Extract the (X, Y) coordinate from the center of the cell holding the provided text.  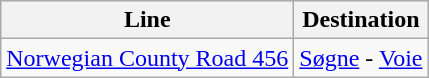
Søgne - Voie (361, 58)
Line (148, 20)
Norwegian County Road 456 (148, 58)
Destination (361, 20)
